From the cell containing the given text, extract its center point as [X, Y] coordinate. 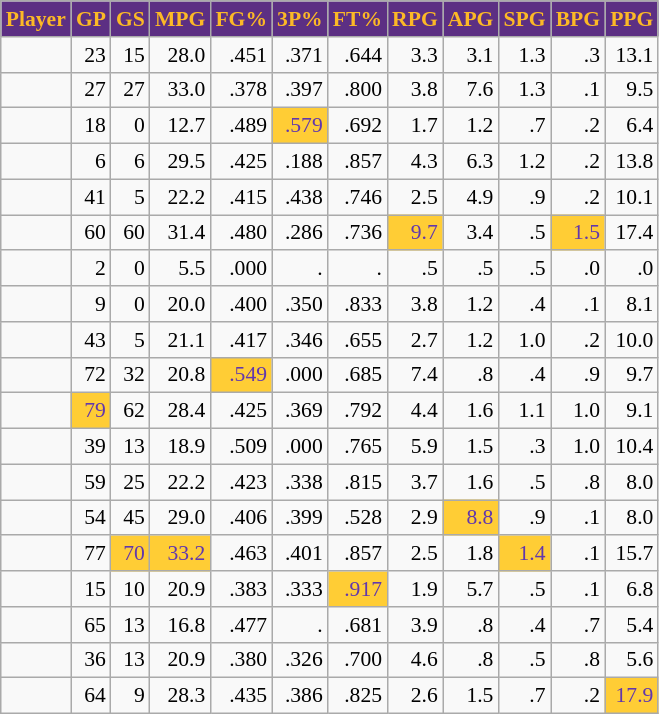
10.4 [632, 447]
25 [130, 482]
.692 [358, 126]
6.3 [471, 162]
10 [130, 589]
18 [91, 126]
72 [91, 375]
45 [130, 518]
.489 [241, 126]
28.4 [180, 411]
12.7 [180, 126]
59 [91, 482]
41 [91, 197]
.655 [358, 340]
3.9 [415, 625]
RPG [415, 19]
17.4 [632, 233]
.549 [241, 375]
5.4 [632, 625]
.415 [241, 197]
4.6 [415, 660]
4.9 [471, 197]
29.0 [180, 518]
7.4 [415, 375]
MPG [180, 19]
.644 [358, 55]
.833 [358, 304]
.435 [241, 696]
15.7 [632, 554]
9.5 [632, 90]
.346 [300, 340]
36 [91, 660]
.480 [241, 233]
1.8 [471, 554]
1.1 [524, 411]
BPG [578, 19]
GP [91, 19]
32 [130, 375]
31.4 [180, 233]
13.1 [632, 55]
.397 [300, 90]
.338 [300, 482]
.438 [300, 197]
.406 [241, 518]
.463 [241, 554]
.188 [300, 162]
.800 [358, 90]
8.1 [632, 304]
5.6 [632, 660]
5.5 [180, 269]
.685 [358, 375]
39 [91, 447]
54 [91, 518]
4.4 [415, 411]
.509 [241, 447]
33.2 [180, 554]
5.9 [415, 447]
2.9 [415, 518]
.815 [358, 482]
8.8 [471, 518]
70 [130, 554]
.369 [300, 411]
APG [471, 19]
4.3 [415, 162]
.350 [300, 304]
.417 [241, 340]
.333 [300, 589]
3.3 [415, 55]
1.7 [415, 126]
Player [36, 19]
3.1 [471, 55]
.681 [358, 625]
.383 [241, 589]
.380 [241, 660]
2.6 [415, 696]
3P% [300, 19]
.528 [358, 518]
10.1 [632, 197]
.825 [358, 696]
10.0 [632, 340]
28.0 [180, 55]
20.8 [180, 375]
64 [91, 696]
.792 [358, 411]
1.4 [524, 554]
13.8 [632, 162]
.399 [300, 518]
20.0 [180, 304]
23 [91, 55]
29.5 [180, 162]
6.8 [632, 589]
16.8 [180, 625]
.378 [241, 90]
28.3 [180, 696]
.423 [241, 482]
43 [91, 340]
2 [91, 269]
5.7 [471, 589]
33.0 [180, 90]
SPG [524, 19]
.401 [300, 554]
65 [91, 625]
17.9 [632, 696]
79 [91, 411]
9.1 [632, 411]
.451 [241, 55]
.286 [300, 233]
6.4 [632, 126]
GS [130, 19]
18.9 [180, 447]
.477 [241, 625]
.700 [358, 660]
.371 [300, 55]
.386 [300, 696]
PPG [632, 19]
77 [91, 554]
7.6 [471, 90]
.579 [300, 126]
1.9 [415, 589]
.765 [358, 447]
62 [130, 411]
.326 [300, 660]
.746 [358, 197]
21.1 [180, 340]
FG% [241, 19]
FT% [358, 19]
.400 [241, 304]
2.7 [415, 340]
.917 [358, 589]
3.7 [415, 482]
3.4 [471, 233]
.736 [358, 233]
